Locate the cell with the specified text and output its (x, y) center coordinate. 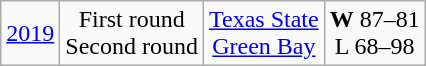
Texas State Green Bay (264, 34)
2019 (30, 34)
First round Second round (132, 34)
W 87–81 L 68–98 (374, 34)
